Determine the (X, Y) coordinate at the center of the cell enclosing the given text.  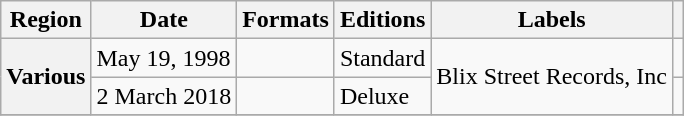
Deluxe (382, 96)
Labels (552, 20)
Blix Street Records, Inc (552, 77)
Various (46, 77)
Date (164, 20)
May 19, 1998 (164, 58)
Editions (382, 20)
2 March 2018 (164, 96)
Region (46, 20)
Formats (286, 20)
Standard (382, 58)
